Determine the (X, Y) coordinate at the center of the cell enclosing the given text.  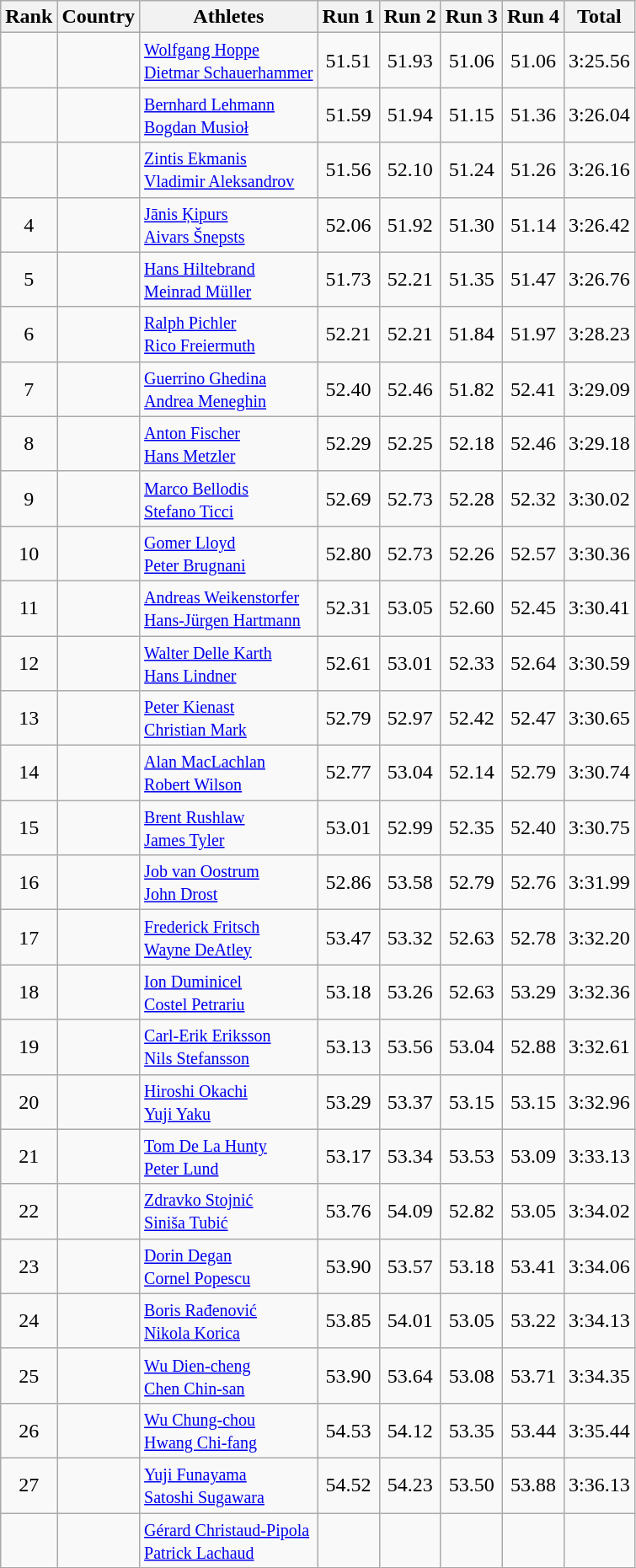
52.14 (472, 773)
3:29.09 (599, 389)
Anton Fischer Hans Metzler (229, 443)
3:28.23 (599, 334)
52.18 (472, 443)
3:35.44 (599, 1431)
27 (29, 1485)
52.06 (349, 224)
52.82 (472, 1212)
52.88 (532, 1046)
3:34.13 (599, 1321)
53.41 (532, 1266)
51.73 (349, 280)
53.85 (349, 1321)
Bernhard Lehmann Bogdan Musioł (229, 115)
Brent Rushlaw James Tyler (229, 827)
14 (29, 773)
Carl-Erik Eriksson Nils Stefansson (229, 1046)
3:26.76 (599, 280)
51.15 (472, 115)
54.12 (409, 1431)
53.17 (349, 1156)
53.44 (532, 1431)
21 (29, 1156)
13 (29, 718)
53.35 (472, 1431)
7 (29, 389)
Ralph Pichler Rico Freiermuth (229, 334)
Frederick Fritsch Wayne DeAtley (229, 937)
16 (29, 883)
3:32.20 (599, 937)
26 (29, 1431)
Ion Duminicel Costel Petrariu (229, 993)
23 (29, 1266)
3:30.75 (599, 827)
52.26 (472, 553)
Alan MacLachlan Robert Wilson (229, 773)
Hiroshi Okachi Yuji Yaku (229, 1102)
53.47 (349, 937)
52.29 (349, 443)
Run 3 (472, 17)
3:32.96 (599, 1102)
Hans Hiltebrand Meinrad Müller (229, 280)
51.82 (472, 389)
Zdravko Stojnić Siniša Tubić (229, 1212)
Job van Oostrum John Drost (229, 883)
3:26.16 (599, 170)
52.60 (472, 608)
3:34.35 (599, 1375)
53.13 (349, 1046)
6 (29, 334)
19 (29, 1046)
20 (29, 1102)
51.24 (472, 170)
52.45 (532, 608)
3:30.65 (599, 718)
3:32.36 (599, 993)
53.26 (409, 993)
Gomer Lloyd Peter Brugnani (229, 553)
3:33.13 (599, 1156)
52.69 (349, 499)
3:26.04 (599, 115)
54.01 (409, 1321)
Total (599, 17)
51.51 (349, 61)
5 (29, 280)
24 (29, 1321)
3:34.02 (599, 1212)
3:32.61 (599, 1046)
53.37 (409, 1102)
Wu Chung-chou Hwang Chi-fang (229, 1431)
Run 4 (532, 17)
18 (29, 993)
51.14 (532, 224)
53.57 (409, 1266)
9 (29, 499)
53.71 (532, 1375)
53.53 (472, 1156)
54.53 (349, 1431)
8 (29, 443)
51.30 (472, 224)
3:30.41 (599, 608)
52.10 (409, 170)
3:30.59 (599, 662)
51.36 (532, 115)
52.25 (409, 443)
53.76 (349, 1212)
52.28 (472, 499)
51.97 (532, 334)
Walter Delle Karth Hans Lindner (229, 662)
3:36.13 (599, 1485)
53.58 (409, 883)
3:30.02 (599, 499)
52.57 (532, 553)
52.35 (472, 827)
3:34.06 (599, 1266)
53.50 (472, 1485)
51.47 (532, 280)
52.42 (472, 718)
53.88 (532, 1485)
11 (29, 608)
53.09 (532, 1156)
Wu Dien-cheng Chen Chin-san (229, 1375)
3:29.18 (599, 443)
51.93 (409, 61)
53.32 (409, 937)
Guerrino Ghedina Andrea Meneghin (229, 389)
Dorin Degan Cornel Popescu (229, 1266)
52.80 (349, 553)
Wolfgang Hoppe Dietmar Schauerhammer (229, 61)
Tom De La Hunty Peter Lund (229, 1156)
52.33 (472, 662)
Run 1 (349, 17)
52.76 (532, 883)
54.23 (409, 1485)
52.47 (532, 718)
53.34 (409, 1156)
52.99 (409, 827)
51.35 (472, 280)
52.32 (532, 499)
22 (29, 1212)
25 (29, 1375)
4 (29, 224)
3:31.99 (599, 883)
52.86 (349, 883)
54.52 (349, 1485)
52.41 (532, 389)
51.94 (409, 115)
3:30.74 (599, 773)
51.84 (472, 334)
Andreas Weikenstorfer Hans-Jürgen Hartmann (229, 608)
51.92 (409, 224)
Yuji Funayama Satoshi Sugawara (229, 1485)
Boris Rađenović Nikola Korica (229, 1321)
Zintis Ekmanis Vladimir Aleksandrov (229, 170)
53.56 (409, 1046)
10 (29, 553)
54.09 (409, 1212)
51.59 (349, 115)
52.64 (532, 662)
17 (29, 937)
53.08 (472, 1375)
3:30.36 (599, 553)
Athletes (229, 17)
52.31 (349, 608)
15 (29, 827)
52.78 (532, 937)
12 (29, 662)
Rank (29, 17)
Gérard Christaud-Pipola Patrick Lachaud (229, 1540)
Marco Bellodis Stefano Ticci (229, 499)
53.64 (409, 1375)
Country (99, 17)
53.22 (532, 1321)
Jānis Ķipurs Aivars Šnepsts (229, 224)
51.26 (532, 170)
51.56 (349, 170)
Peter Kienast Christian Mark (229, 718)
3:25.56 (599, 61)
3:26.42 (599, 224)
52.77 (349, 773)
52.97 (409, 718)
Run 2 (409, 17)
52.61 (349, 662)
